Detect which cell encompasses the target text, then output its [X, Y] center coordinate. 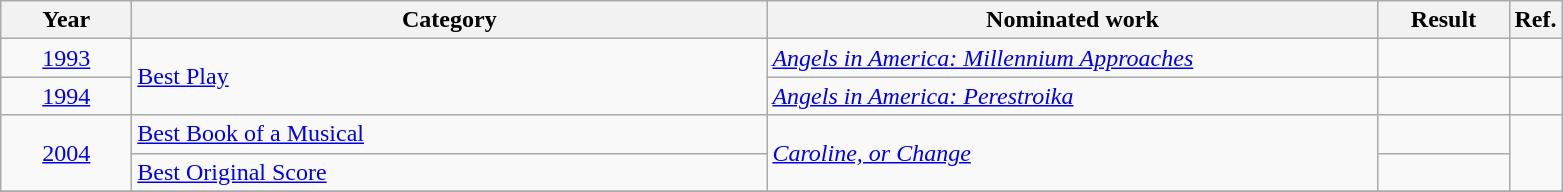
Category [450, 20]
1993 [66, 58]
1994 [66, 96]
Year [66, 20]
Angels in America: Perestroika [1072, 96]
2004 [66, 153]
Result [1444, 20]
Caroline, or Change [1072, 153]
Best Original Score [450, 172]
Best Book of a Musical [450, 134]
Angels in America: Millennium Approaches [1072, 58]
Ref. [1536, 20]
Best Play [450, 77]
Nominated work [1072, 20]
